Locate the cell with the specified text and output its [x, y] center coordinate. 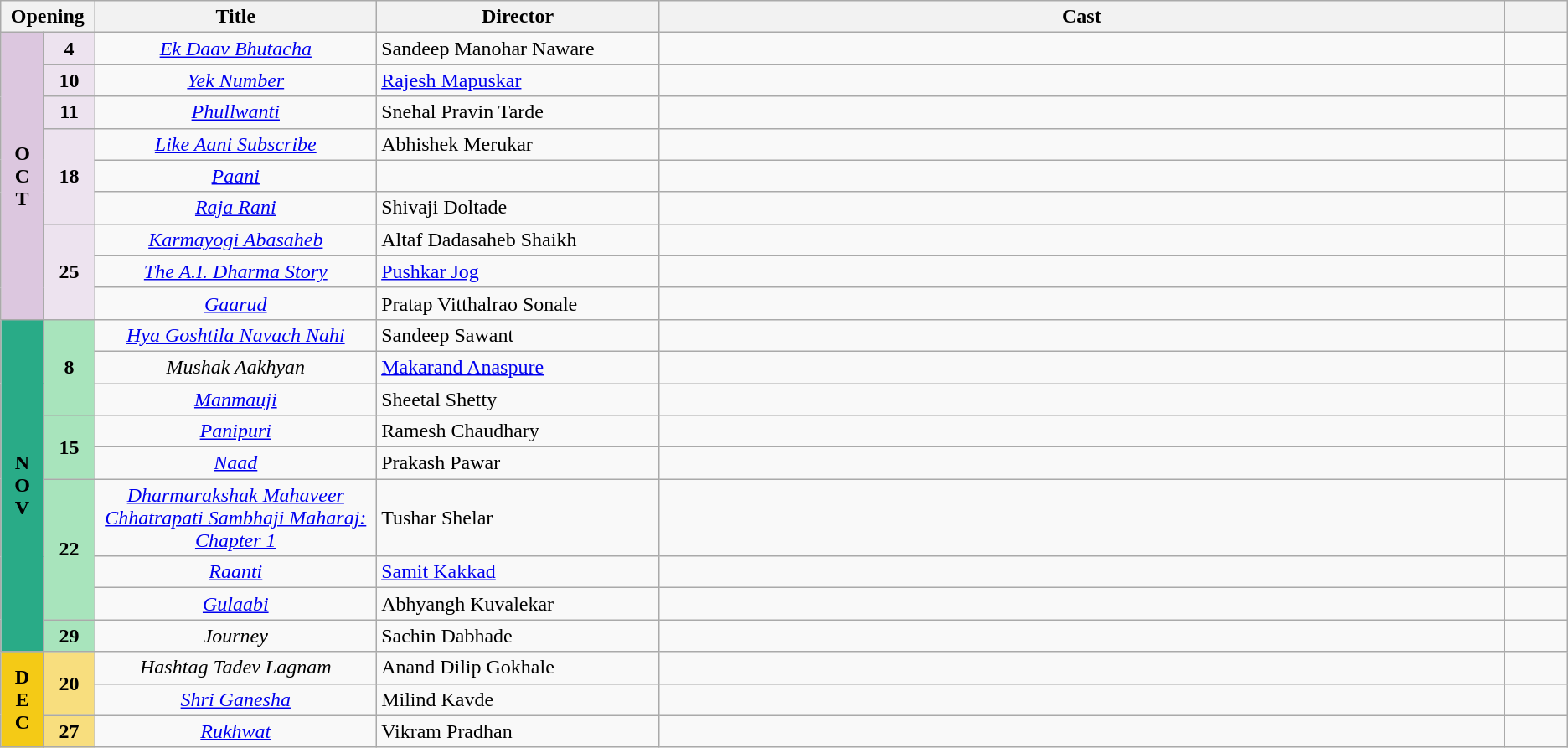
Altaf Dadasaheb Shaikh [518, 240]
25 [69, 271]
Rukhwat [236, 731]
Mushak Aakhyan [236, 367]
Paani [236, 176]
Gulaabi [236, 604]
Snehal Pravin Tarde [518, 112]
Vikram Pradhan [518, 731]
Shri Ganesha [236, 699]
Naad [236, 463]
Phullwanti [236, 112]
The A.I. Dharma Story [236, 271]
Pratap Vitthalrao Sonale [518, 303]
Hashtag Tadev Lagnam [236, 668]
Yek Number [236, 80]
20 [69, 684]
Shivaji Doltade [518, 208]
Gaarud [236, 303]
Director [518, 17]
Anand Dilip Gokhale [518, 668]
Dharmarakshak Mahaveer Chhatrapati Sambhaji Maharaj: Chapter 1 [236, 518]
Raanti [236, 572]
18 [69, 176]
Abhishek Merukar [518, 144]
Hya Goshtila Navach Nahi [236, 335]
29 [69, 636]
Ramesh Chaudhary [518, 431]
Opening [48, 17]
Makarand Anaspure [518, 367]
Sheetal Shetty [518, 400]
Milind Kavde [518, 699]
NOV [22, 486]
22 [69, 549]
Tushar Shelar [518, 518]
Ek Daav Bhutacha [236, 49]
Samit Kakkad [518, 572]
11 [69, 112]
DEC [22, 699]
15 [69, 447]
Sandeep Manohar Naware [518, 49]
Karmayogi Abasaheb [236, 240]
Raja Rani [236, 208]
Panipuri [236, 431]
4 [69, 49]
Prakash Pawar [518, 463]
Manmauji [236, 400]
Sandeep Sawant [518, 335]
10 [69, 80]
Like Aani Subscribe [236, 144]
8 [69, 367]
Journey [236, 636]
Pushkar Jog [518, 271]
27 [69, 731]
Sachin Dabhade [518, 636]
Rajesh Mapuskar [518, 80]
Abhyangh Kuvalekar [518, 604]
OCT [22, 176]
Title [236, 17]
Cast [1081, 17]
